Detect which cell encompasses the target text, then output its (x, y) center coordinate. 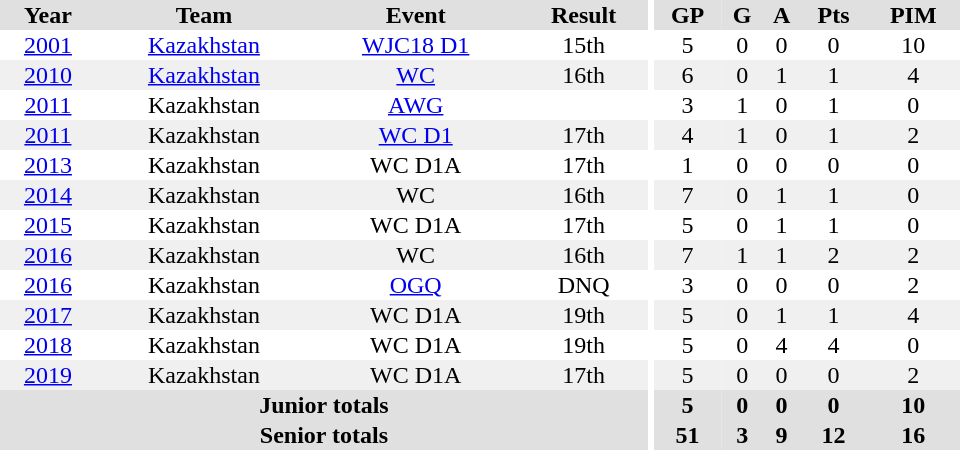
51 (687, 435)
15th (583, 45)
2018 (48, 345)
9 (781, 435)
DNQ (583, 285)
6 (687, 75)
Event (416, 15)
G (742, 15)
AWG (416, 105)
2019 (48, 375)
Year (48, 15)
A (781, 15)
Pts (834, 15)
2015 (48, 225)
Result (583, 15)
2013 (48, 165)
Team (204, 15)
GP (687, 15)
Senior totals (324, 435)
12 (834, 435)
2001 (48, 45)
16 (913, 435)
WJC18 D1 (416, 45)
OGQ (416, 285)
WC D1 (416, 135)
Junior totals (324, 405)
2010 (48, 75)
2014 (48, 195)
PIM (913, 15)
2017 (48, 315)
